Find where the given text appears and provide that cell's center as [X, Y] coordinate. 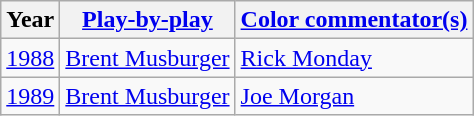
Rick Monday [354, 58]
Color commentator(s) [354, 20]
1988 [30, 58]
Play-by-play [148, 20]
Joe Morgan [354, 96]
1989 [30, 96]
Year [30, 20]
